Locate the cell with the specified text and output its (x, y) center coordinate. 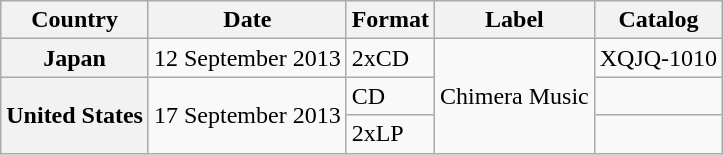
12 September 2013 (247, 58)
17 September 2013 (247, 115)
Catalog (658, 20)
2xLP (390, 134)
Format (390, 20)
Japan (75, 58)
Label (515, 20)
XQJQ-1010 (658, 58)
2xCD (390, 58)
Chimera Music (515, 96)
Date (247, 20)
United States (75, 115)
Country (75, 20)
CD (390, 96)
